Find where the given text appears and provide that cell's center as (x, y) coordinate. 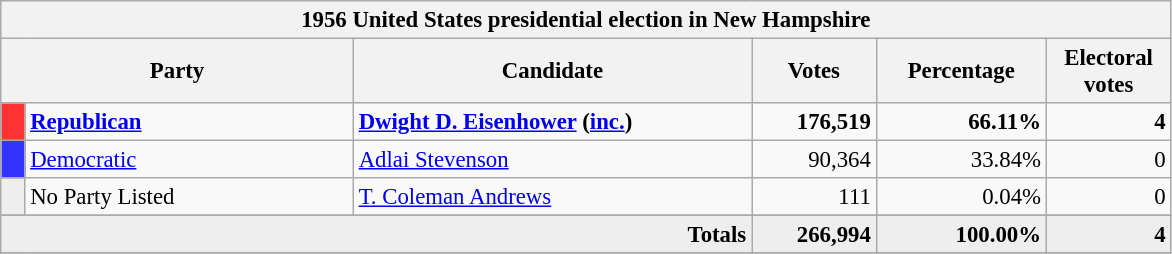
266,994 (814, 235)
33.84% (961, 160)
Adlai Stevenson (552, 160)
Totals (376, 235)
176,519 (814, 122)
Party (178, 72)
90,364 (814, 160)
0.04% (961, 197)
111 (814, 197)
Dwight D. Eisenhower (inc.) (552, 122)
Republican (189, 122)
No Party Listed (189, 197)
Democratic (189, 160)
66.11% (961, 122)
Votes (814, 72)
100.00% (961, 235)
1956 United States presidential election in New Hampshire (586, 20)
Candidate (552, 72)
Electoral votes (1108, 72)
T. Coleman Andrews (552, 197)
Percentage (961, 72)
